Detect which cell encompasses the target text, then output its (X, Y) center coordinate. 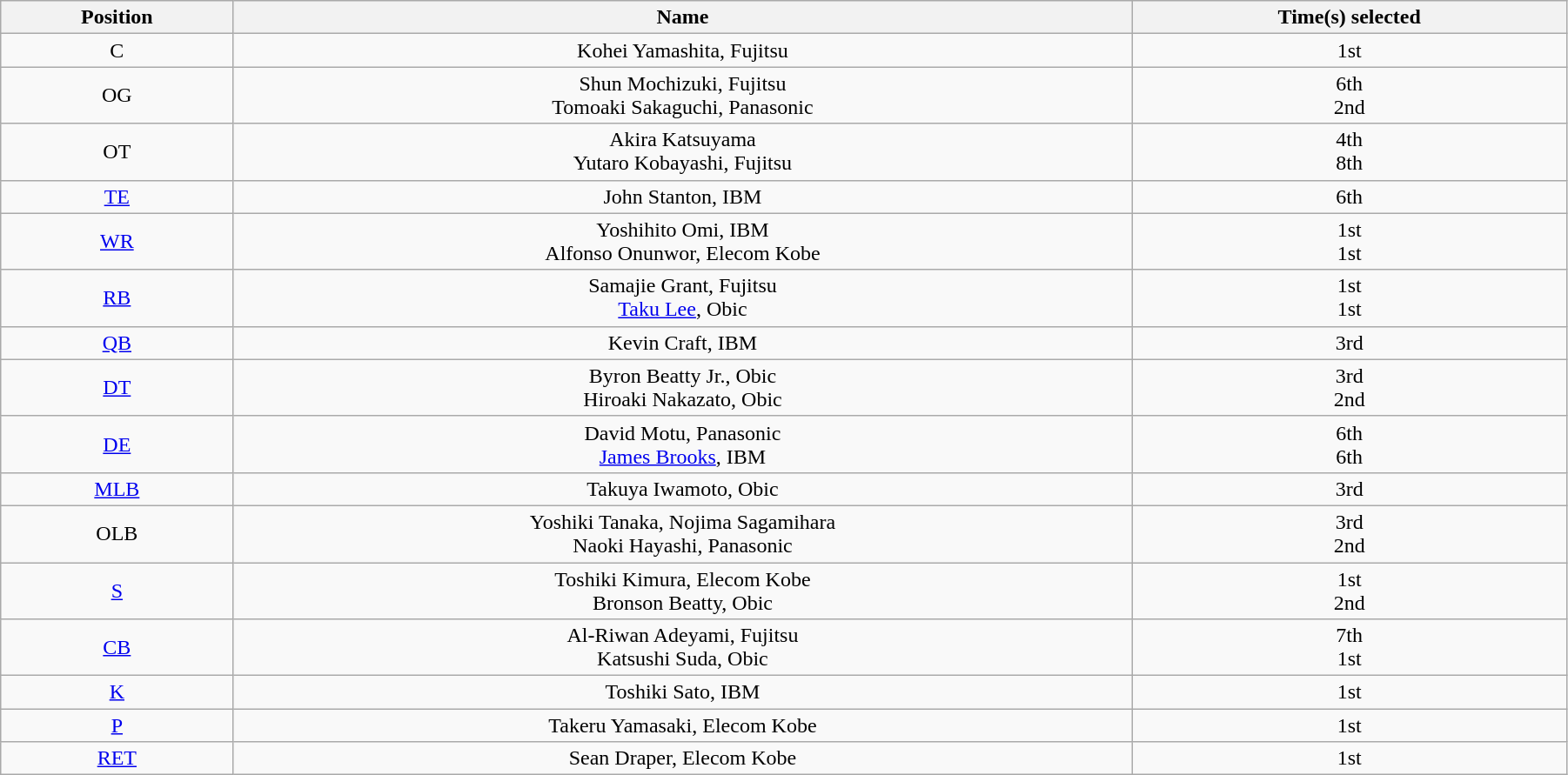
RET (117, 758)
WR (117, 242)
DE (117, 444)
OG (117, 96)
6th2nd (1349, 96)
Toshiki Sato, IBM (682, 692)
Takeru Yamasaki, Elecom Kobe (682, 725)
S (117, 590)
6th (1349, 197)
OLB (117, 534)
RB (117, 297)
Kevin Craft, IBM (682, 343)
David Motu, PanasonicJames Brooks, IBM (682, 444)
Shun Mochizuki, FujitsuTomoaki Sakaguchi, Panasonic (682, 96)
Yoshihito Omi, IBM Alfonso Onunwor, Elecom Kobe (682, 242)
Time(s) selected (1349, 17)
6th6th (1349, 444)
Akira KatsuyamaYutaro Kobayashi, Fujitsu (682, 151)
1st2nd (1349, 590)
K (117, 692)
OT (117, 151)
MLB (117, 489)
4th8th (1349, 151)
CB (117, 647)
Toshiki Kimura, Elecom KobeBronson Beatty, Obic (682, 590)
QB (117, 343)
Takuya Iwamoto, Obic (682, 489)
Byron Beatty Jr., ObicHiroaki Nakazato, Obic (682, 388)
P (117, 725)
Samajie Grant, FujitsuTaku Lee, Obic (682, 297)
Position (117, 17)
DT (117, 388)
Yoshiki Tanaka, Nojima SagamiharaNaoki Hayashi, Panasonic (682, 534)
7th1st (1349, 647)
Kohei Yamashita, Fujitsu (682, 50)
TE (117, 197)
John Stanton, IBM (682, 197)
Name (682, 17)
C (117, 50)
Al-Riwan Adeyami, FujitsuKatsushi Suda, Obic (682, 647)
Sean Draper, Elecom Kobe (682, 758)
